Provide the (X, Y) coordinate of the cell's center where the given text is located.  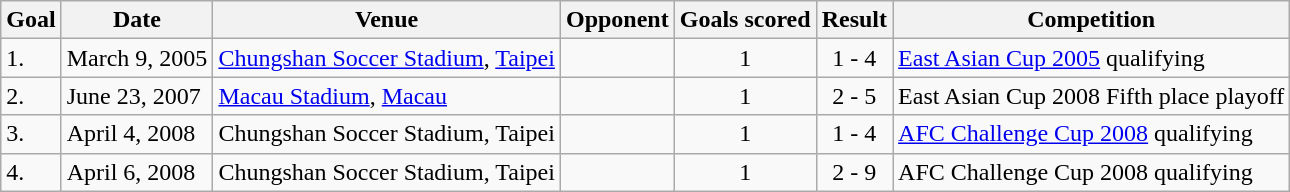
Result (854, 20)
3. (31, 134)
Goals scored (745, 20)
East Asian Cup 2008 Fifth place playoff (1092, 96)
April 4, 2008 (137, 134)
2 - 5 (854, 96)
East Asian Cup 2005 qualifying (1092, 58)
Macau Stadium, Macau (387, 96)
2. (31, 96)
1. (31, 58)
Opponent (617, 20)
April 6, 2008 (137, 172)
4. (31, 172)
March 9, 2005 (137, 58)
June 23, 2007 (137, 96)
Venue (387, 20)
Goal (31, 20)
2 - 9 (854, 172)
Date (137, 20)
Competition (1092, 20)
